Scan for the cell matching the given text and deliver its (x, y) coordinate at center. 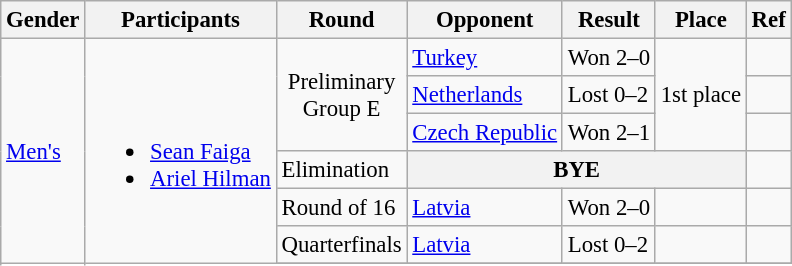
Sean FaigaAriel Hilman (180, 152)
Place (700, 20)
Result (608, 20)
BYE (576, 170)
Round of 16 (342, 208)
Participants (180, 20)
Quarterfinals (342, 245)
Czech Republic (484, 133)
Netherlands (484, 95)
Gender (43, 20)
1st place (700, 96)
Round (342, 20)
Ref (768, 20)
Elimination (342, 170)
Won 2–1 (608, 133)
PreliminaryGroup E (342, 96)
Men's (43, 152)
Turkey (484, 58)
Opponent (484, 20)
